Locate the cell with the specified text and output its [x, y] center coordinate. 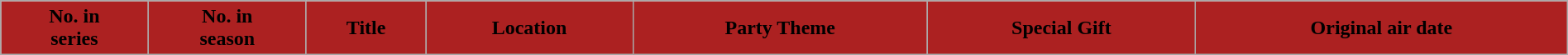
Location [529, 28]
No. inseason [227, 28]
Title [366, 28]
Special Gift [1061, 28]
Original air date [1382, 28]
No. inseries [74, 28]
Party Theme [780, 28]
